Search for the cell housing the specified text and yield its (X, Y) center coordinate. 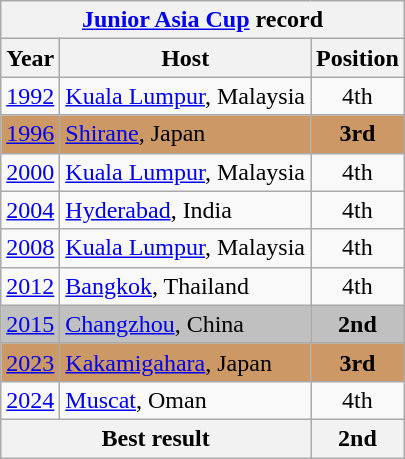
Bangkok, Thailand (186, 286)
2023 (30, 362)
Junior Asia Cup record (203, 20)
2004 (30, 210)
Hyderabad, India (186, 210)
2015 (30, 324)
1992 (30, 96)
Host (186, 58)
Kakamigahara, Japan (186, 362)
Year (30, 58)
2008 (30, 248)
Best result (156, 438)
Changzhou, China (186, 324)
2000 (30, 172)
1996 (30, 134)
Muscat, Oman (186, 400)
2012 (30, 286)
Shirane, Japan (186, 134)
2024 (30, 400)
Position (358, 58)
